Search for the cell housing the specified text and yield its [X, Y] center coordinate. 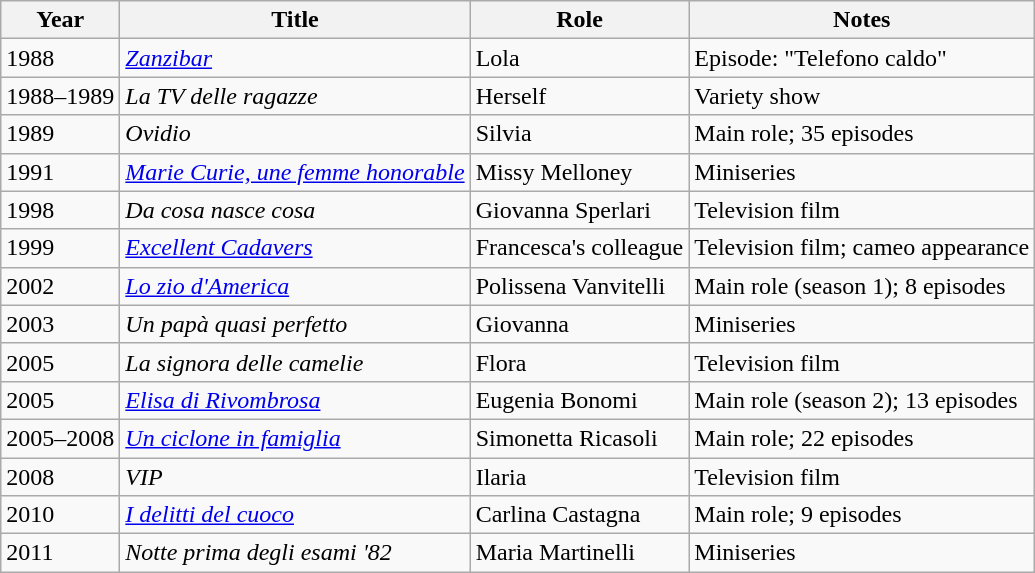
Notte prima degli esami '82 [295, 553]
Ovidio [295, 134]
Main role (season 1); 8 episodes [862, 286]
Role [580, 20]
Francesca's colleague [580, 248]
Year [60, 20]
Simonetta Ricasoli [580, 438]
1999 [60, 248]
1998 [60, 210]
Excellent Cadavers [295, 248]
VIP [295, 477]
Elisa di Rivombrosa [295, 400]
Giovanna [580, 324]
1988–1989 [60, 96]
Lo zio d'America [295, 286]
Un papà quasi perfetto [295, 324]
Herself [580, 96]
Marie Curie, une femme honorable [295, 172]
Variety show [862, 96]
Television film; cameo appearance [862, 248]
1988 [60, 58]
Carlina Castagna [580, 515]
Ilaria [580, 477]
La TV delle ragazze [295, 96]
2002 [60, 286]
Lola [580, 58]
1991 [60, 172]
2003 [60, 324]
Main role; 35 episodes [862, 134]
Maria Martinelli [580, 553]
Main role; 9 episodes [862, 515]
Notes [862, 20]
Eugenia Bonomi [580, 400]
Missy Melloney [580, 172]
2008 [60, 477]
2005–2008 [60, 438]
Giovanna Sperlari [580, 210]
1989 [60, 134]
2010 [60, 515]
Un ciclone in famiglia [295, 438]
Main role (season 2); 13 episodes [862, 400]
Flora [580, 362]
Title [295, 20]
2011 [60, 553]
La signora delle camelie [295, 362]
Da cosa nasce cosa [295, 210]
Main role; 22 episodes [862, 438]
I delitti del cuoco [295, 515]
Polissena Vanvitelli [580, 286]
Zanzibar [295, 58]
Episode: "Telefono caldo" [862, 58]
Silvia [580, 134]
